Pinpoint the cell where the given text exists, returning its [x, y] midpoint coordinate. 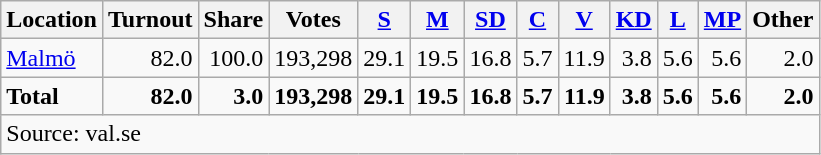
SD [490, 20]
Votes [314, 20]
Other [783, 20]
Share [234, 20]
MP [722, 20]
C [538, 20]
Turnout [150, 20]
L [678, 20]
Location [52, 20]
100.0 [234, 58]
KD [634, 20]
Total [52, 96]
3.0 [234, 96]
V [584, 20]
Source: val.se [410, 134]
S [384, 20]
M [438, 20]
Malmö [52, 58]
